Provide the [X, Y] coordinate of the cell's center where the given text is located.  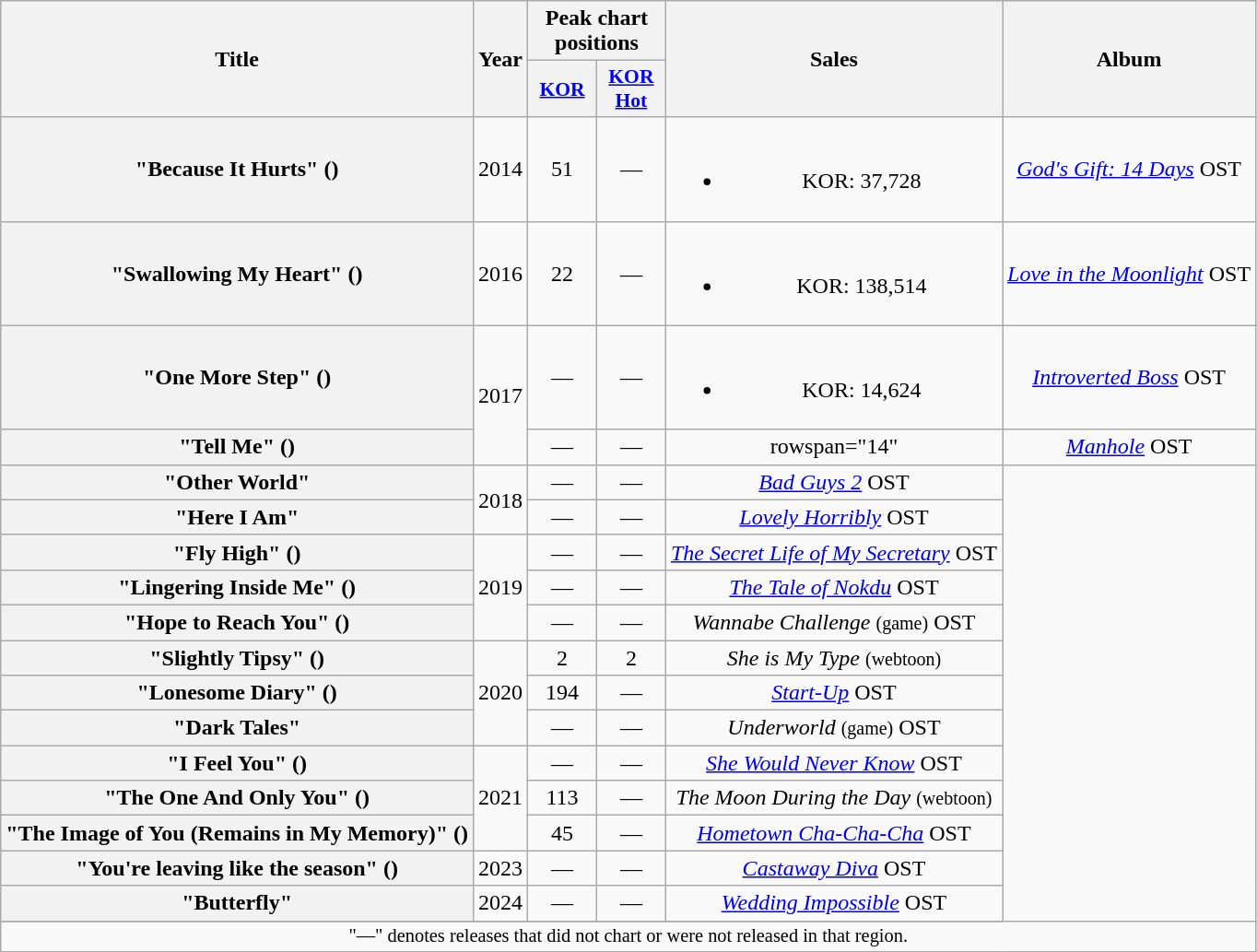
Title [238, 59]
Love in the Moonlight OST [1130, 273]
The Tale of Nokdu OST [833, 587]
KOR: 138,514 [833, 273]
22 [562, 273]
2021 [499, 798]
2023 [499, 868]
KORHot [630, 88]
Sales [833, 59]
The Secret Life of My Secretary OST [833, 552]
Bad Guys 2 OST [833, 482]
2018 [499, 500]
Start-Up OST [833, 693]
"—" denotes releases that did not chart or were not released in that region. [628, 936]
"Butterfly" [238, 903]
"Fly High" () [238, 552]
She Would Never Know OST [833, 763]
2020 [499, 692]
rowspan="14" [833, 447]
"Here I Am" [238, 517]
Peak chart positions [597, 31]
Introverted Boss OST [1130, 378]
2014 [499, 170]
2016 [499, 273]
113 [562, 798]
Album [1130, 59]
2024 [499, 903]
"Dark Tales" [238, 728]
Manhole OST [1130, 447]
Underworld (game) OST [833, 728]
Lovely Horribly OST [833, 517]
"You're leaving like the season" () [238, 868]
She is My Type (webtoon) [833, 657]
45 [562, 833]
"Hope to Reach You" () [238, 622]
"One More Step" () [238, 378]
"Tell Me" () [238, 447]
"Because It Hurts" () [238, 170]
2019 [499, 587]
Year [499, 59]
"The One And Only You" () [238, 798]
"Slightly Tipsy" () [238, 657]
KOR: 14,624 [833, 378]
194 [562, 693]
Castaway Diva OST [833, 868]
"The Image of You (Remains in My Memory)" () [238, 833]
KOR [562, 88]
Wannabe Challenge (game) OST [833, 622]
"Other World" [238, 482]
51 [562, 170]
"Lingering Inside Me" () [238, 587]
Wedding Impossible OST [833, 903]
KOR: 37,728 [833, 170]
"I Feel You" () [238, 763]
Hometown Cha-Cha-Cha OST [833, 833]
God's Gift: 14 Days OST [1130, 170]
"Lonesome Diary" () [238, 693]
The Moon During the Day (webtoon) [833, 798]
"Swallowing My Heart" () [238, 273]
2017 [499, 394]
